Extract the [X, Y] coordinate from the center of the cell holding the provided text.  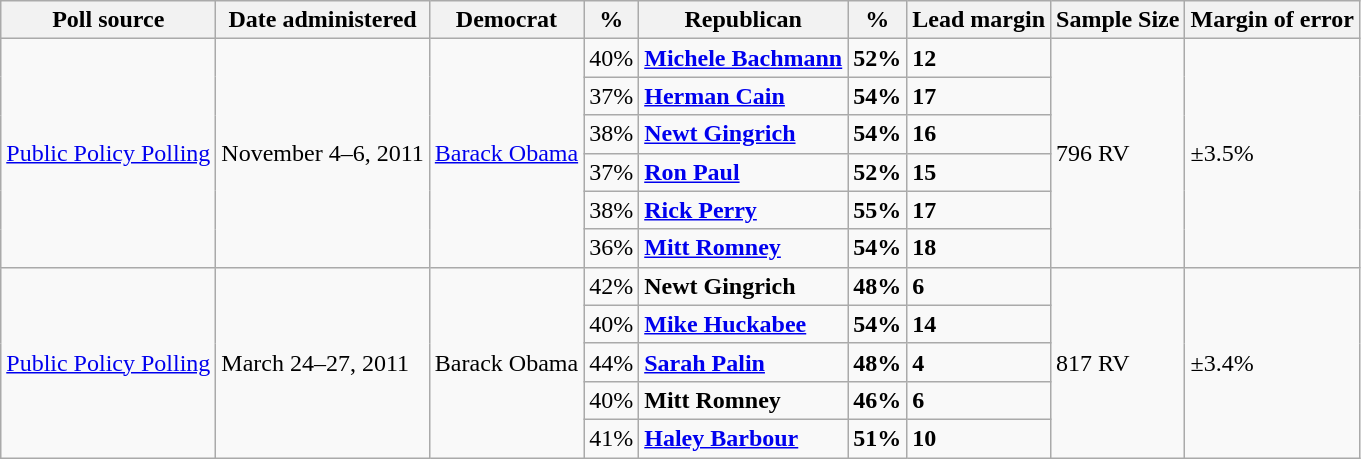
44% [612, 362]
Haley Barbour [744, 438]
Herman Cain [744, 96]
November 4–6, 2011 [322, 153]
±3.5% [1272, 153]
42% [612, 286]
Michele Bachmann [744, 58]
Sarah Palin [744, 362]
12 [979, 58]
Rick Perry [744, 210]
Mike Huckabee [744, 324]
Lead margin [979, 20]
46% [878, 400]
55% [878, 210]
36% [612, 248]
±3.4% [1272, 362]
Margin of error [1272, 20]
817 RV [1118, 362]
15 [979, 172]
796 RV [1118, 153]
Date administered [322, 20]
Sample Size [1118, 20]
14 [979, 324]
18 [979, 248]
Ron Paul [744, 172]
Poll source [108, 20]
10 [979, 438]
41% [612, 438]
Democrat [506, 20]
Republican [744, 20]
March 24–27, 2011 [322, 362]
4 [979, 362]
51% [878, 438]
16 [979, 134]
